Find where the given text appears and provide that cell's center as (x, y) coordinate. 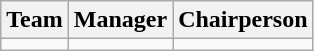
Team (35, 20)
Chairperson (243, 20)
Manager (120, 20)
